Find where the given text appears and provide that cell's center as [X, Y] coordinate. 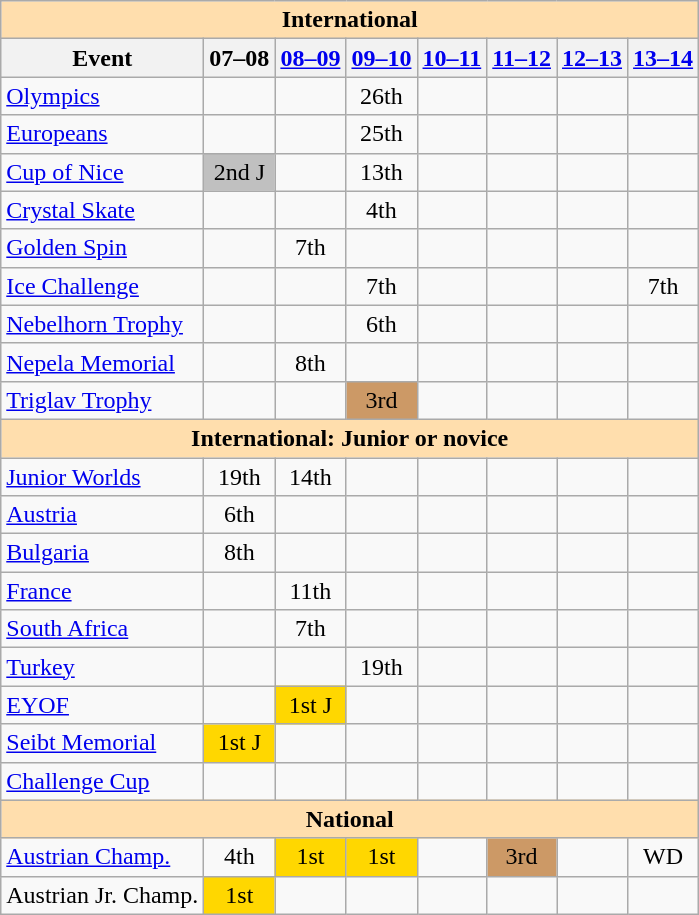
Austrian Jr. Champ. [102, 895]
International: Junior or novice [350, 438]
Cup of Nice [102, 172]
Turkey [102, 667]
13–14 [664, 58]
10–11 [452, 58]
26th [382, 96]
Event [102, 58]
Junior Worlds [102, 477]
07–08 [240, 58]
09–10 [382, 58]
11–12 [522, 58]
11th [310, 591]
Ice Challenge [102, 286]
Europeans [102, 134]
Nepela Memorial [102, 362]
Bulgaria [102, 553]
South Africa [102, 629]
12–13 [592, 58]
Crystal Skate [102, 210]
WD [664, 857]
National [350, 819]
EYOF [102, 705]
Golden Spin [102, 248]
14th [310, 477]
Nebelhorn Trophy [102, 324]
08–09 [310, 58]
Challenge Cup [102, 781]
International [350, 20]
Triglav Trophy [102, 400]
Austrian Champ. [102, 857]
Austria [102, 515]
Seibt Memorial [102, 743]
2nd J [240, 172]
Olympics [102, 96]
France [102, 591]
25th [382, 134]
13th [382, 172]
